Locate the cell with the specified text and output its [X, Y] center coordinate. 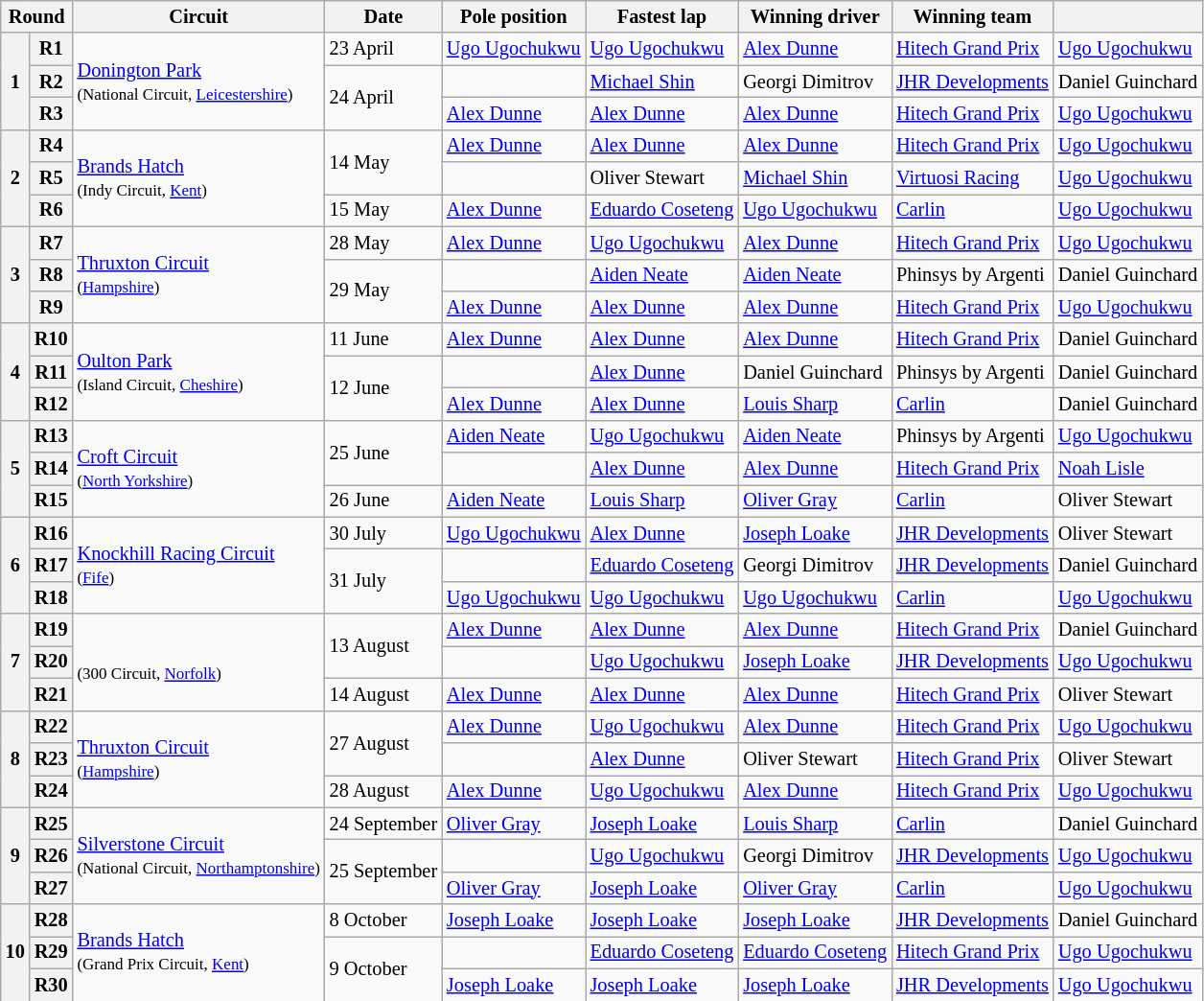
9 [15, 855]
R8 [52, 275]
28 May [383, 243]
Date [383, 16]
R4 [52, 146]
4 [15, 372]
11 June [383, 339]
Circuit [199, 16]
14 May [383, 161]
R5 [52, 178]
1 [15, 81]
R24 [52, 791]
R30 [52, 985]
R22 [52, 727]
26 June [383, 500]
R13 [52, 436]
24 April [383, 98]
14 August [383, 694]
R14 [52, 469]
R25 [52, 824]
Winning team [972, 16]
Croft Circuit(North Yorkshire) [199, 468]
R19 [52, 630]
R6 [52, 210]
30 July [383, 533]
28 August [383, 791]
5 [15, 468]
Fastest lap [662, 16]
Oulton Park(Island Circuit, Cheshire) [199, 372]
25 September [383, 871]
R27 [52, 888]
R2 [52, 81]
6 [15, 566]
31 July [383, 581]
R15 [52, 500]
8 October [383, 920]
R11 [52, 372]
3 [15, 274]
R3 [52, 113]
R23 [52, 758]
R17 [52, 565]
Brands Hatch(Indy Circuit, Kent) [199, 178]
9 October [383, 968]
7 [15, 662]
29 May [383, 291]
R9 [52, 307]
Silverstone Circuit(National Circuit, Northamptonshire) [199, 855]
Pole position [514, 16]
R28 [52, 920]
12 June [383, 387]
Round [36, 16]
Winning driver [815, 16]
Virtuosi Racing [972, 178]
10 [15, 953]
R1 [52, 49]
Donington Park(National Circuit, Leicestershire) [199, 81]
24 September [383, 824]
23 April [383, 49]
R12 [52, 404]
(300 Circuit, Norfolk) [199, 662]
27 August [383, 742]
Noah Lisle [1127, 469]
R21 [52, 694]
8 [15, 759]
25 June [383, 453]
Brands Hatch(Grand Prix Circuit, Kent) [199, 953]
2 [15, 178]
R7 [52, 243]
13 August [383, 646]
R20 [52, 662]
Knockhill Racing Circuit(Fife) [199, 566]
R16 [52, 533]
R26 [52, 855]
R18 [52, 597]
15 May [383, 210]
R29 [52, 952]
R10 [52, 339]
